From the cell containing the given text, extract its center point as (X, Y) coordinate. 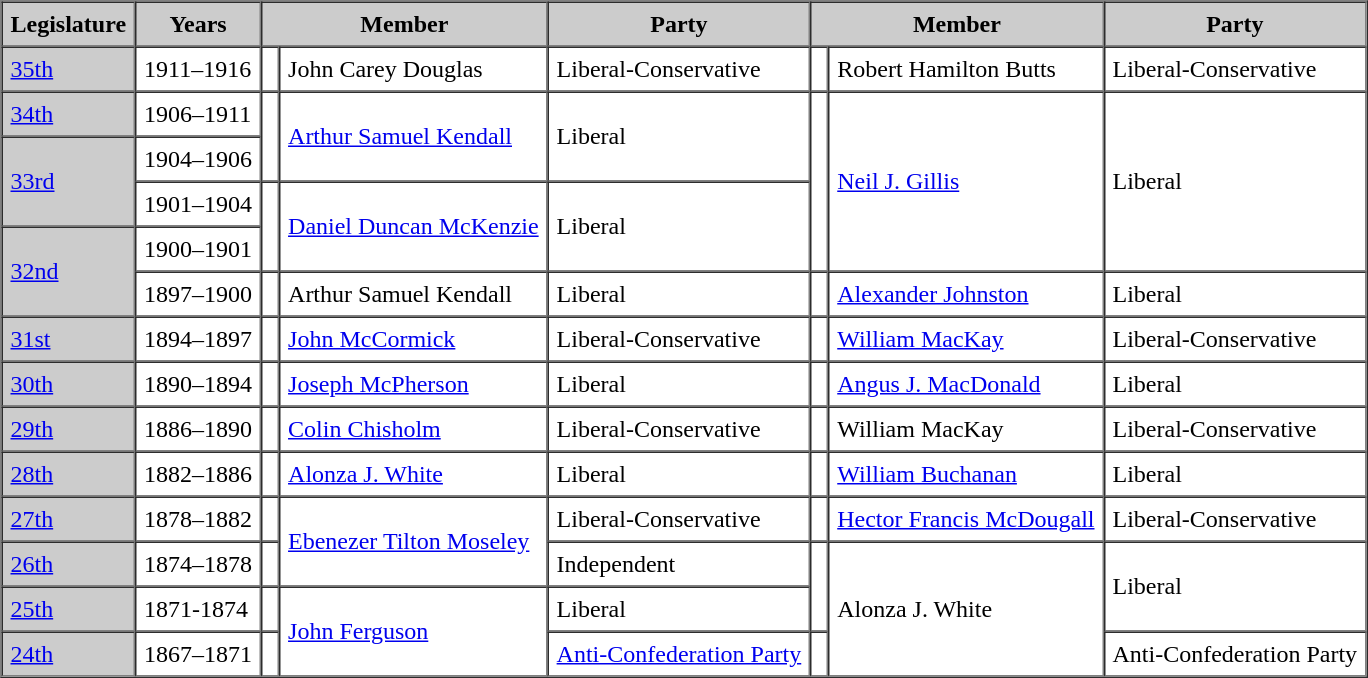
John Ferguson (414, 631)
Independent (680, 564)
1874–1878 (198, 564)
1900–1901 (198, 248)
Colin Chisholm (414, 428)
Robert Hamilton Butts (966, 68)
Legislature (69, 24)
1878–1882 (198, 518)
27th (69, 518)
Alexander Johnston (966, 294)
Joseph McPherson (414, 384)
John McCormick (414, 338)
25th (69, 608)
1886–1890 (198, 428)
John Carey Douglas (414, 68)
William Buchanan (966, 474)
Ebenezer Tilton Moseley (414, 541)
35th (69, 68)
Hector Francis McDougall (966, 518)
1897–1900 (198, 294)
1867–1871 (198, 654)
28th (69, 474)
34th (69, 114)
Daniel Duncan McKenzie (414, 227)
30th (69, 384)
26th (69, 564)
29th (69, 428)
1904–1906 (198, 158)
Years (198, 24)
1894–1897 (198, 338)
Neil J. Gillis (966, 182)
1901–1904 (198, 204)
1911–1916 (198, 68)
1882–1886 (198, 474)
1871-1874 (198, 608)
32nd (69, 271)
1906–1911 (198, 114)
Angus J. MacDonald (966, 384)
1890–1894 (198, 384)
24th (69, 654)
31st (69, 338)
33rd (69, 181)
